Pinpoint the cell where the given text exists, returning its (X, Y) midpoint coordinate. 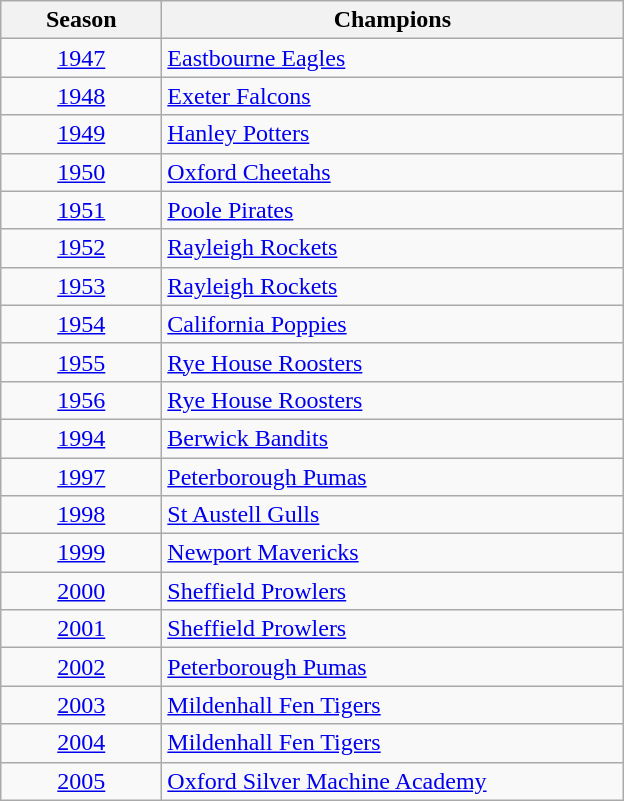
Oxford Cheetahs (392, 172)
2002 (82, 667)
Exeter Falcons (392, 96)
1948 (82, 96)
1947 (82, 58)
1998 (82, 515)
1954 (82, 324)
1997 (82, 477)
Berwick Bandits (392, 438)
St Austell Gulls (392, 515)
1949 (82, 134)
Champions (392, 20)
Eastbourne Eagles (392, 58)
1999 (82, 553)
1994 (82, 438)
Hanley Potters (392, 134)
California Poppies (392, 324)
2003 (82, 705)
Oxford Silver Machine Academy (392, 781)
Poole Pirates (392, 210)
1956 (82, 400)
Newport Mavericks (392, 553)
1953 (82, 286)
1955 (82, 362)
2000 (82, 591)
1950 (82, 172)
Season (82, 20)
1952 (82, 248)
2004 (82, 743)
1951 (82, 210)
2005 (82, 781)
2001 (82, 629)
